Search for the cell housing the specified text and yield its [X, Y] center coordinate. 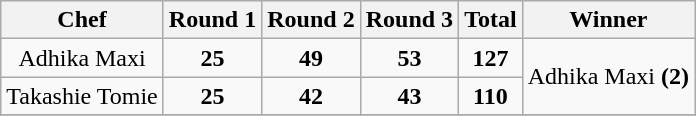
43 [409, 96]
42 [311, 96]
Round 2 [311, 20]
Round 1 [212, 20]
Adhika Maxi (2) [608, 77]
Round 3 [409, 20]
Chef [82, 20]
53 [409, 58]
Total [491, 20]
Takashie Tomie [82, 96]
127 [491, 58]
110 [491, 96]
Adhika Maxi [82, 58]
Winner [608, 20]
49 [311, 58]
